Pinpoint the cell where the given text exists, returning its [x, y] midpoint coordinate. 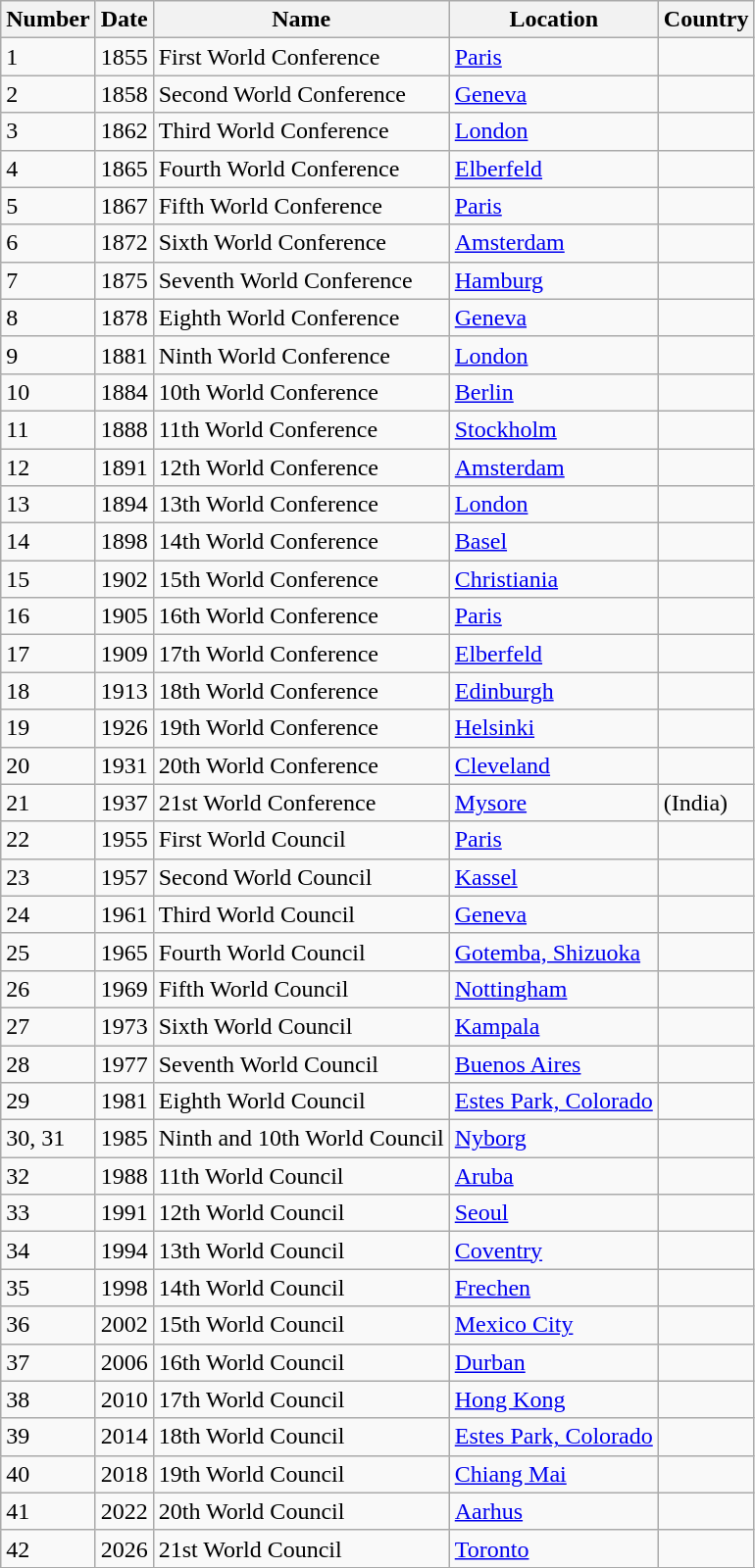
4 [48, 169]
1898 [124, 542]
1988 [124, 1176]
Gotemba, Shizuoka [553, 952]
1965 [124, 952]
16th World Conference [301, 616]
13 [48, 505]
Hong Kong [553, 1399]
Seventh World Council [301, 1063]
32 [48, 1176]
9 [48, 355]
2010 [124, 1399]
1998 [124, 1288]
Mexico City [553, 1325]
40 [48, 1474]
1 [48, 57]
1994 [124, 1250]
Country [706, 20]
1875 [124, 280]
19th World Conference [301, 728]
1894 [124, 505]
15th World Conference [301, 579]
Ninth World Conference [301, 355]
Seventh World Conference [301, 280]
16 [48, 616]
15th World Council [301, 1325]
33 [48, 1213]
1937 [124, 803]
1858 [124, 94]
1878 [124, 318]
20th World Council [301, 1511]
14th World Conference [301, 542]
1981 [124, 1102]
2026 [124, 1548]
7 [48, 280]
Mysore [553, 803]
17 [48, 654]
2018 [124, 1474]
14 [48, 542]
2014 [124, 1437]
Sixth World Council [301, 1026]
1891 [124, 467]
26 [48, 989]
41 [48, 1511]
5 [48, 206]
10 [48, 392]
First World Council [301, 840]
1909 [124, 654]
Kassel [553, 877]
18th World Conference [301, 691]
Second World Conference [301, 94]
Fourth World Council [301, 952]
11th World Council [301, 1176]
20 [48, 765]
2 [48, 94]
1985 [124, 1139]
38 [48, 1399]
Kampala [553, 1026]
12 [48, 467]
1931 [124, 765]
2006 [124, 1362]
13th World Conference [301, 505]
Stockholm [553, 429]
Eighth World Council [301, 1102]
36 [48, 1325]
Aruba [553, 1176]
Name [301, 20]
Nyborg [553, 1139]
Sixth World Conference [301, 243]
Toronto [553, 1548]
20th World Conference [301, 765]
1977 [124, 1063]
17th World Conference [301, 654]
1865 [124, 169]
29 [48, 1102]
23 [48, 877]
Aarhus [553, 1511]
Durban [553, 1362]
Eighth World Conference [301, 318]
1867 [124, 206]
1926 [124, 728]
25 [48, 952]
Frechen [553, 1288]
1961 [124, 914]
1902 [124, 579]
1973 [124, 1026]
13th World Council [301, 1250]
15 [48, 579]
37 [48, 1362]
Ninth and 10th World Council [301, 1139]
1913 [124, 691]
1957 [124, 877]
1881 [124, 355]
1855 [124, 57]
1872 [124, 243]
10th World Conference [301, 392]
2002 [124, 1325]
12th World Council [301, 1213]
8 [48, 318]
Date [124, 20]
12th World Conference [301, 467]
1955 [124, 840]
1888 [124, 429]
(India) [706, 803]
24 [48, 914]
39 [48, 1437]
Buenos Aires [553, 1063]
Cleveland [553, 765]
27 [48, 1026]
Second World Council [301, 877]
First World Conference [301, 57]
21st World Conference [301, 803]
Fifth World Council [301, 989]
Seoul [553, 1213]
Fourth World Conference [301, 169]
18 [48, 691]
Christiania [553, 579]
17th World Council [301, 1399]
14th World Council [301, 1288]
Helsinki [553, 728]
21 [48, 803]
2022 [124, 1511]
22 [48, 840]
Coventry [553, 1250]
16th World Council [301, 1362]
35 [48, 1288]
1862 [124, 131]
Edinburgh [553, 691]
Fifth World Conference [301, 206]
Nottingham [553, 989]
1991 [124, 1213]
18th World Council [301, 1437]
42 [48, 1548]
34 [48, 1250]
Number [48, 20]
19th World Council [301, 1474]
28 [48, 1063]
11th World Conference [301, 429]
11 [48, 429]
1969 [124, 989]
Berlin [553, 392]
21st World Council [301, 1548]
Hamburg [553, 280]
Chiang Mai [553, 1474]
1884 [124, 392]
Location [553, 20]
6 [48, 243]
3 [48, 131]
Basel [553, 542]
19 [48, 728]
1905 [124, 616]
30, 31 [48, 1139]
Third World Council [301, 914]
Third World Conference [301, 131]
